Detect which cell encompasses the target text, then output its [x, y] center coordinate. 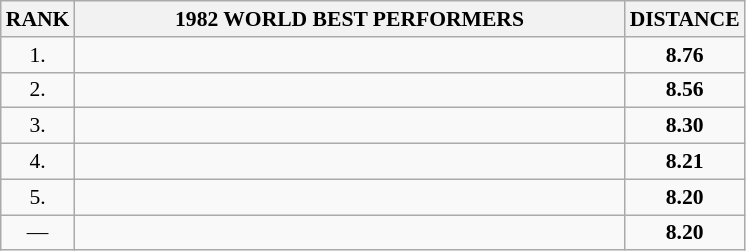
1982 WORLD BEST PERFORMERS [349, 19]
8.76 [685, 55]
4. [38, 162]
DISTANCE [685, 19]
RANK [38, 19]
— [38, 233]
8.21 [685, 162]
5. [38, 197]
8.56 [685, 90]
1. [38, 55]
3. [38, 126]
2. [38, 90]
8.30 [685, 126]
